Identify which cell holds the provided text, then report its [x, y] central coordinate. 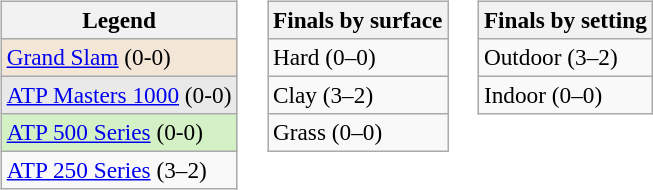
ATP Masters 1000 (0-0) [119, 95]
Finals by surface [358, 20]
ATP 250 Series (3–2) [119, 171]
Indoor (0–0) [566, 95]
Outdoor (3–2) [566, 57]
Legend [119, 20]
Hard (0–0) [358, 57]
Finals by setting [566, 20]
Clay (3–2) [358, 95]
ATP 500 Series (0-0) [119, 133]
Grand Slam (0-0) [119, 57]
Grass (0–0) [358, 133]
